Identify which cell holds the provided text, then report its (X, Y) central coordinate. 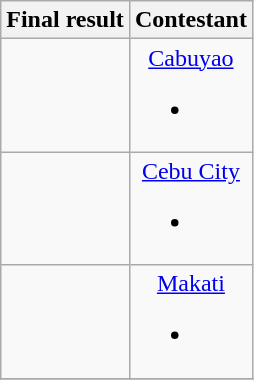
Contestant (190, 20)
Cebu City (190, 208)
Makati (190, 322)
Final result (66, 20)
Cabuyao (190, 96)
